For the text-containing cell, return its midpoint in (x, y) coordinate format. 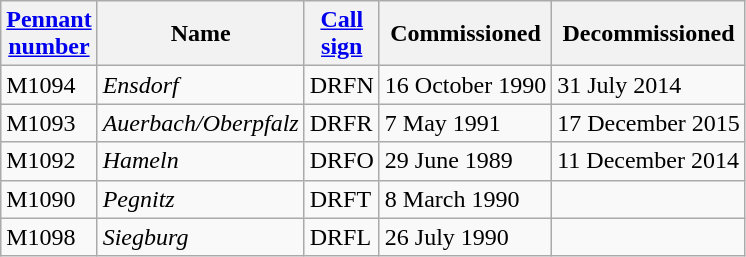
Hameln (200, 161)
M1094 (49, 85)
7 May 1991 (465, 123)
11 December 2014 (649, 161)
Auerbach/Oberpfalz (200, 123)
31 July 2014 (649, 85)
29 June 1989 (465, 161)
Name (200, 34)
M1092 (49, 161)
M1090 (49, 199)
Decommissioned (649, 34)
26 July 1990 (465, 237)
DRFN (342, 85)
8 March 1990 (465, 199)
Callsign (342, 34)
Commissioned (465, 34)
16 October 1990 (465, 85)
17 December 2015 (649, 123)
M1098 (49, 237)
Ensdorf (200, 85)
DRFL (342, 237)
DRFT (342, 199)
M1093 (49, 123)
Pegnitz (200, 199)
DRFO (342, 161)
Siegburg (200, 237)
Pennantnumber (49, 34)
DRFR (342, 123)
